Extract the [X, Y] coordinate from the center of the cell holding the provided text.  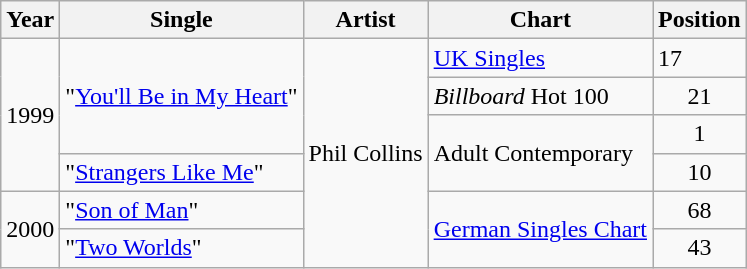
"You'll Be in My Heart" [182, 96]
2000 [30, 229]
Phil Collins [366, 153]
Artist [366, 20]
Billboard Hot 100 [540, 96]
UK Singles [540, 58]
Position [699, 20]
German Singles Chart [540, 229]
"Son of Man" [182, 210]
1999 [30, 115]
10 [699, 172]
Single [182, 20]
"Two Worlds" [182, 248]
1 [699, 134]
43 [699, 248]
Adult Contemporary [540, 153]
68 [699, 210]
Year [30, 20]
"Strangers Like Me" [182, 172]
17 [699, 58]
Chart [540, 20]
21 [699, 96]
